Pinpoint the cell where the given text exists, returning its (x, y) midpoint coordinate. 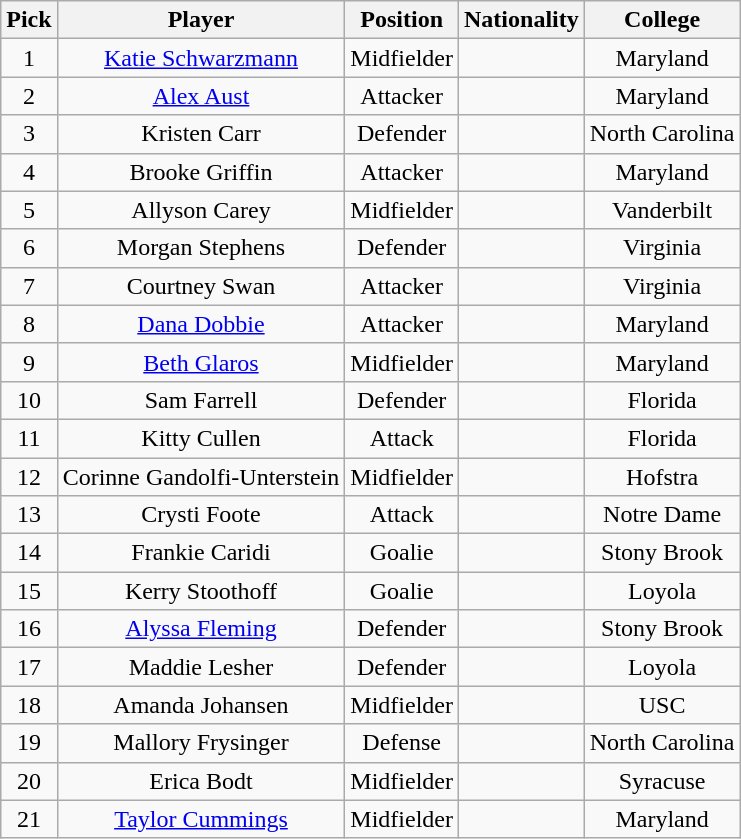
10 (29, 400)
14 (29, 553)
Alex Aust (201, 96)
College (662, 20)
21 (29, 819)
Nationality (522, 20)
Corinne Gandolfi-Unterstein (201, 477)
Amanda Johansen (201, 705)
8 (29, 324)
18 (29, 705)
Dana Dobbie (201, 324)
13 (29, 515)
9 (29, 362)
Kristen Carr (201, 134)
20 (29, 781)
11 (29, 438)
Position (402, 20)
Erica Bodt (201, 781)
17 (29, 667)
Beth Glaros (201, 362)
12 (29, 477)
Morgan Stephens (201, 248)
Mallory Frysinger (201, 743)
Syracuse (662, 781)
Katie Schwarzmann (201, 58)
15 (29, 591)
16 (29, 629)
Sam Farrell (201, 400)
USC (662, 705)
Notre Dame (662, 515)
Vanderbilt (662, 210)
Frankie Caridi (201, 553)
3 (29, 134)
Hofstra (662, 477)
Alyssa Fleming (201, 629)
19 (29, 743)
Defense (402, 743)
5 (29, 210)
Brooke Griffin (201, 172)
2 (29, 96)
Kitty Cullen (201, 438)
7 (29, 286)
Taylor Cummings (201, 819)
Allyson Carey (201, 210)
1 (29, 58)
Player (201, 20)
Pick (29, 20)
Crysti Foote (201, 515)
4 (29, 172)
Kerry Stoothoff (201, 591)
Courtney Swan (201, 286)
6 (29, 248)
Maddie Lesher (201, 667)
